Search for the cell housing the specified text and yield its (X, Y) center coordinate. 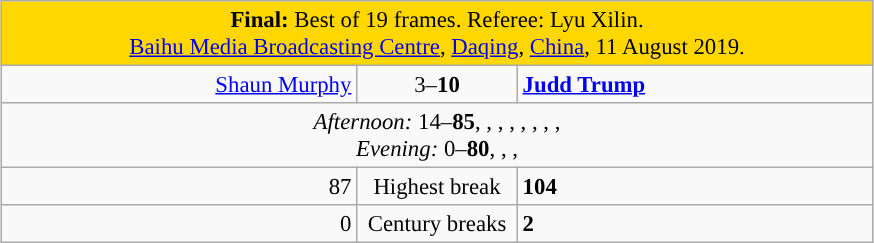
3–10 (438, 85)
Afternoon: 14–85, , , , , , , , Evening: 0–80, , , (437, 136)
Judd Trump (695, 85)
Final: Best of 19 frames. Referee: Lyu Xilin.Baihu Media Broadcasting Centre, Daqing, China, 11 August 2019. (437, 34)
104 (695, 187)
2 (695, 224)
Century breaks (438, 224)
0 (179, 224)
Shaun Murphy (179, 85)
87 (179, 187)
Highest break (438, 187)
